Pinpoint the cell where the given text exists, returning its [X, Y] midpoint coordinate. 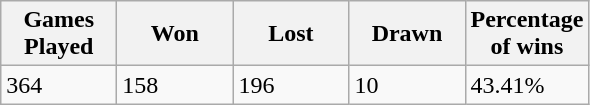
Games Played [59, 34]
158 [175, 85]
Percentage of wins [527, 34]
10 [407, 85]
364 [59, 85]
Won [175, 34]
196 [291, 85]
Drawn [407, 34]
43.41% [527, 85]
Lost [291, 34]
